Find where the given text appears and provide that cell's center as (X, Y) coordinate. 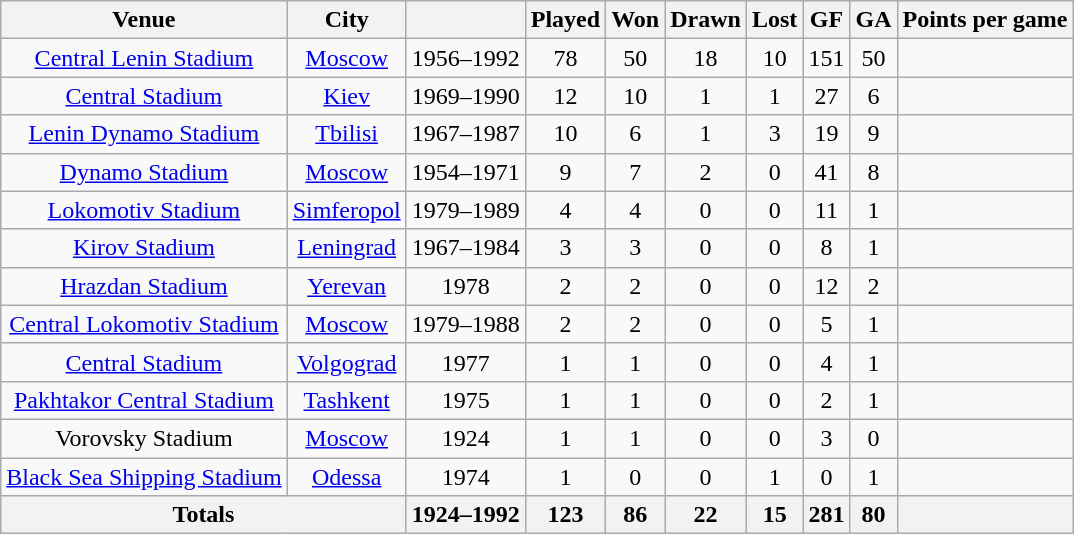
1979–1989 (466, 210)
1975 (466, 400)
123 (565, 515)
1956–1992 (466, 58)
Odessa (346, 477)
Lenin Dynamo Stadium (144, 134)
86 (636, 515)
281 (826, 515)
Hrazdan Stadium (144, 286)
27 (826, 96)
Drawn (706, 20)
11 (826, 210)
Kiev (346, 96)
Points per game (985, 20)
151 (826, 58)
19 (826, 134)
GA (874, 20)
18 (706, 58)
1977 (466, 362)
GF (826, 20)
Lost (774, 20)
22 (706, 515)
City (346, 20)
41 (826, 172)
Central Lenin Stadium (144, 58)
Leningrad (346, 248)
Lokomotiv Stadium (144, 210)
1969–1990 (466, 96)
1974 (466, 477)
1954–1971 (466, 172)
Played (565, 20)
Yerevan (346, 286)
Simferopol (346, 210)
Kirov Stadium (144, 248)
Central Lokomotiv Stadium (144, 324)
Tbilisi (346, 134)
15 (774, 515)
1979–1988 (466, 324)
Dynamo Stadium (144, 172)
80 (874, 515)
1967–1987 (466, 134)
Vorovsky Stadium (144, 438)
5 (826, 324)
Totals (204, 515)
Venue (144, 20)
Black Sea Shipping Stadium (144, 477)
1924 (466, 438)
1924–1992 (466, 515)
Volgograd (346, 362)
Tashkent (346, 400)
1967–1984 (466, 248)
78 (565, 58)
Pakhtakor Central Stadium (144, 400)
Won (636, 20)
7 (636, 172)
1978 (466, 286)
